Capture the cell that displays the provided text and extract its (X, Y) central coordinate. 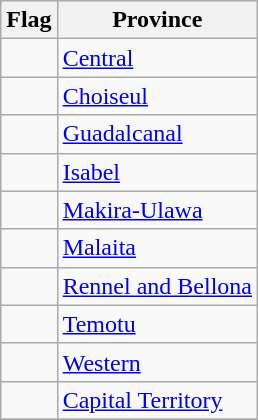
Rennel and Bellona (157, 286)
Guadalcanal (157, 134)
Temotu (157, 324)
Capital Territory (157, 400)
Isabel (157, 172)
Malaita (157, 248)
Western (157, 362)
Choiseul (157, 96)
Province (157, 20)
Flag (29, 20)
Makira-Ulawa (157, 210)
Central (157, 58)
